Identify which cell holds the provided text, then report its (x, y) central coordinate. 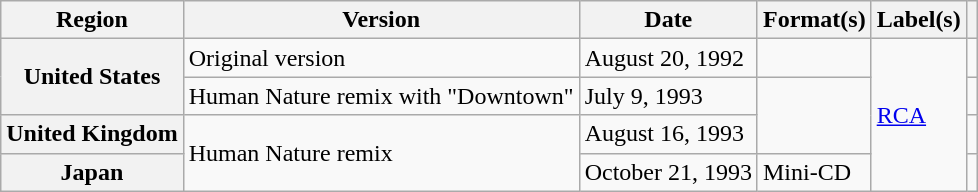
United Kingdom (92, 134)
Region (92, 20)
RCA (918, 115)
October 21, 1993 (668, 172)
Label(s) (918, 20)
Mini-CD (814, 172)
Human Nature remix with "Downtown" (381, 96)
Format(s) (814, 20)
United States (92, 77)
Version (381, 20)
August 16, 1993 (668, 134)
Date (668, 20)
Japan (92, 172)
Original version (381, 58)
August 20, 1992 (668, 58)
July 9, 1993 (668, 96)
Human Nature remix (381, 153)
